Pinpoint the cell where the given text exists, returning its [X, Y] midpoint coordinate. 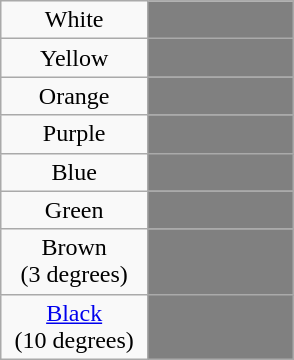
Black (10 degrees) [74, 326]
Blue [74, 172]
Yellow [74, 58]
Purple [74, 134]
Green [74, 210]
White [74, 20]
Orange [74, 96]
Brown (3 degrees) [74, 262]
